Capture the cell that displays the provided text and extract its (X, Y) central coordinate. 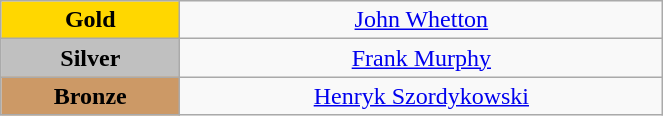
Gold (90, 20)
Bronze (90, 96)
Silver (90, 58)
Frank Murphy (422, 58)
John Whetton (422, 20)
Henryk Szordykowski (422, 96)
